Extract the (x, y) coordinate from the center of the cell holding the provided text.  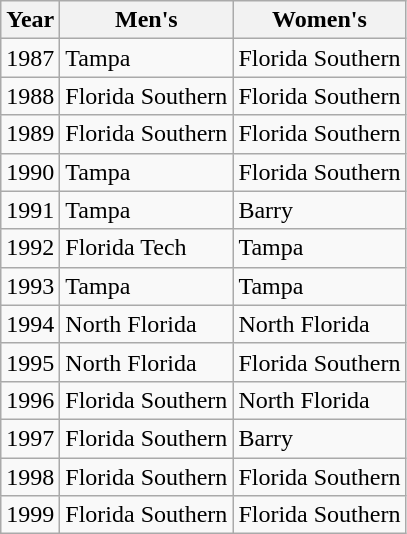
1998 (30, 477)
1991 (30, 210)
Florida Tech (146, 248)
1999 (30, 515)
1997 (30, 438)
1993 (30, 286)
1992 (30, 248)
1987 (30, 58)
1994 (30, 324)
Women's (320, 20)
1988 (30, 96)
1995 (30, 362)
Men's (146, 20)
1996 (30, 400)
1989 (30, 134)
Year (30, 20)
1990 (30, 172)
